Return (X, Y) of the center of cell containing provided text 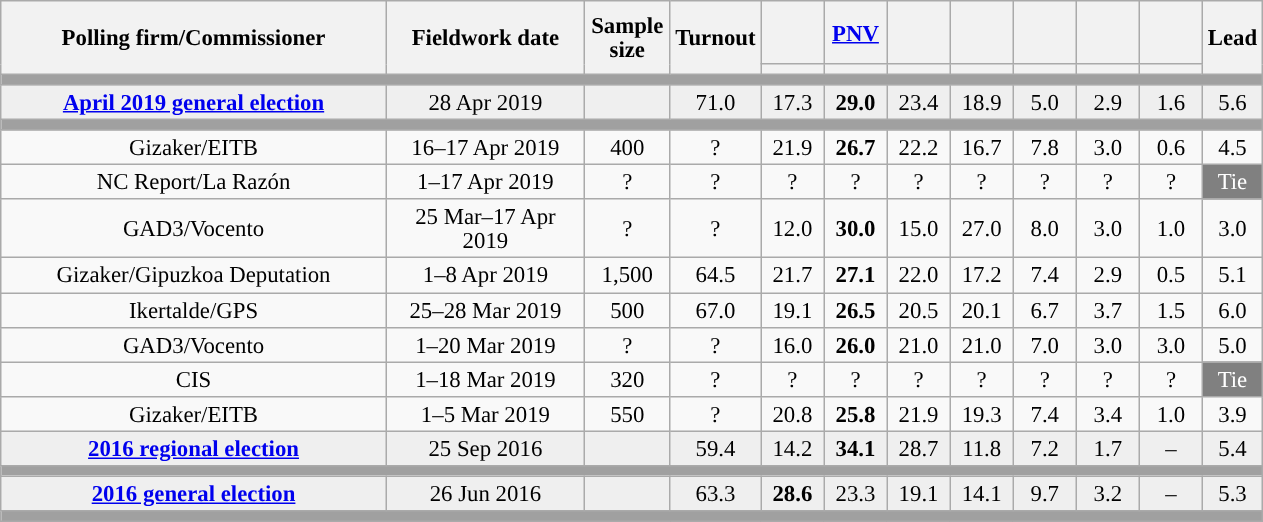
3.7 (1108, 310)
Ikertalde/GPS (194, 310)
Turnout (716, 38)
550 (627, 414)
16.7 (982, 148)
30.0 (856, 230)
5.4 (1232, 448)
67.0 (716, 310)
1–5 Mar 2019 (485, 414)
25 Sep 2016 (485, 448)
26.0 (856, 344)
71.0 (716, 102)
1–18 Mar 2019 (485, 380)
17.2 (982, 276)
9.7 (1044, 494)
28 Apr 2019 (485, 102)
1.7 (1108, 448)
500 (627, 310)
1–20 Mar 2019 (485, 344)
14.2 (792, 448)
Fieldwork date (485, 38)
Lead (1232, 38)
27.0 (982, 230)
64.5 (716, 276)
26.7 (856, 148)
12.0 (792, 230)
3.9 (1232, 414)
26.5 (856, 310)
59.4 (716, 448)
1,500 (627, 276)
16.0 (792, 344)
23.4 (918, 102)
7.2 (1044, 448)
29.0 (856, 102)
20.8 (792, 414)
63.3 (716, 494)
1–17 Apr 2019 (485, 182)
28.6 (792, 494)
3.2 (1108, 494)
22.2 (918, 148)
1.6 (1170, 102)
8.0 (1044, 230)
11.8 (982, 448)
5.6 (1232, 102)
15.0 (918, 230)
23.3 (856, 494)
Gizaker/Gipuzkoa Deputation (194, 276)
20.5 (918, 310)
21.7 (792, 276)
28.7 (918, 448)
April 2019 general election (194, 102)
7.0 (1044, 344)
6.7 (1044, 310)
NC Report/La Razón (194, 182)
2016 regional election (194, 448)
0.5 (1170, 276)
Polling firm/Commissioner (194, 38)
1–8 Apr 2019 (485, 276)
320 (627, 380)
27.1 (856, 276)
5.3 (1232, 494)
PNV (856, 32)
Sample size (627, 38)
0.6 (1170, 148)
5.1 (1232, 276)
4.5 (1232, 148)
22.0 (918, 276)
19.3 (982, 414)
25 Mar–17 Apr 2019 (485, 230)
3.4 (1108, 414)
400 (627, 148)
25.8 (856, 414)
16–17 Apr 2019 (485, 148)
20.1 (982, 310)
26 Jun 2016 (485, 494)
14.1 (982, 494)
6.0 (1232, 310)
2016 general election (194, 494)
1.5 (1170, 310)
7.8 (1044, 148)
18.9 (982, 102)
25–28 Mar 2019 (485, 310)
17.3 (792, 102)
34.1 (856, 448)
CIS (194, 380)
